Identify which cell holds the provided text, then report its [X, Y] central coordinate. 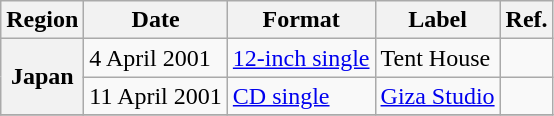
4 April 2001 [156, 58]
12-inch single [301, 58]
Ref. [526, 20]
Giza Studio [438, 96]
Tent House [438, 58]
11 April 2001 [156, 96]
CD single [301, 96]
Label [438, 20]
Date [156, 20]
Japan [42, 77]
Region [42, 20]
Format [301, 20]
